Identify which cell holds the provided text, then report its (X, Y) central coordinate. 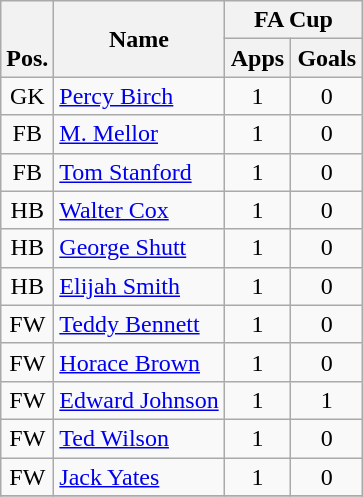
Name (139, 39)
Teddy Bennett (139, 324)
Walter Cox (139, 210)
Percy Birch (139, 96)
FA Cup (294, 20)
Ted Wilson (139, 438)
Horace Brown (139, 362)
George Shutt (139, 248)
Edward Johnson (139, 400)
GK (28, 96)
Pos. (28, 39)
Elijah Smith (139, 286)
M. Mellor (139, 134)
Apps (258, 58)
Goals (327, 58)
Jack Yates (139, 477)
Tom Stanford (139, 172)
